Provide the [x, y] coordinate of the cell's center where the given text is located.  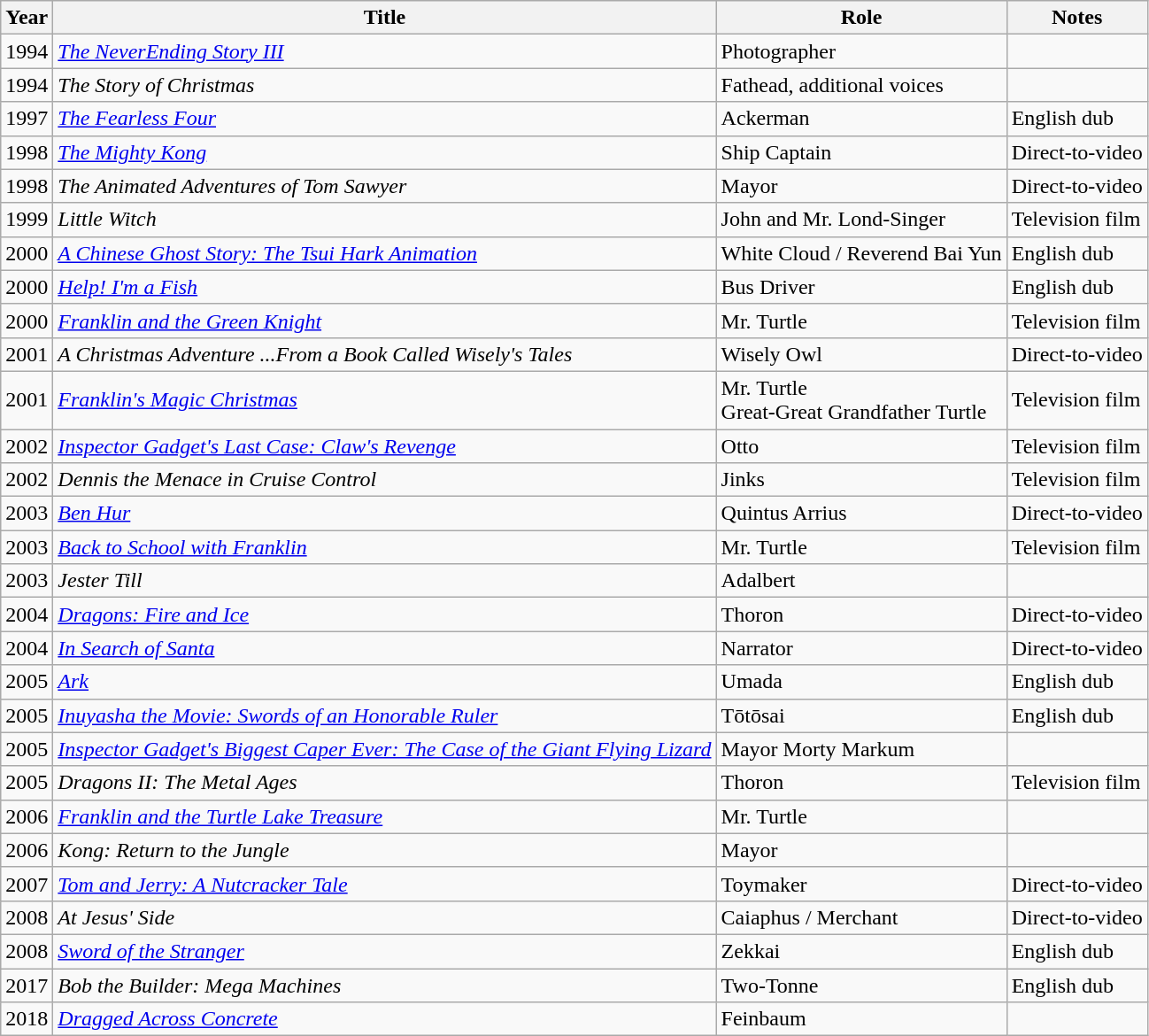
Adalbert [861, 581]
Bus Driver [861, 287]
Franklin and the Green Knight [384, 321]
Jester Till [384, 581]
Back to School with Franklin [384, 547]
Inspector Gadget's Biggest Caper Ever: The Case of the Giant Flying Lizard [384, 749]
Wisely Owl [861, 354]
In Search of Santa [384, 648]
At Jesus' Side [384, 917]
Mayor Morty Markum [861, 749]
Bob the Builder: Mega Machines [384, 986]
1999 [27, 220]
Narrator [861, 648]
2007 [27, 884]
Dragons: Fire and Ice [384, 615]
The Mighty Kong [384, 152]
Photographer [861, 51]
1997 [27, 119]
Otto [861, 445]
Umada [861, 682]
Tōtōsai [861, 715]
The Story of Christmas [384, 85]
Kong: Return to the Jungle [384, 850]
Little Witch [384, 220]
Dennis the Menace in Cruise Control [384, 480]
Notes [1076, 18]
Quintus Arrius [861, 514]
A Christmas Adventure ...From a Book Called Wisely's Tales [384, 354]
2017 [27, 986]
Ark [384, 682]
Sword of the Stranger [384, 951]
2018 [27, 1019]
The NeverEnding Story III [384, 51]
Year [27, 18]
Role [861, 18]
John and Mr. Lond-Singer [861, 220]
A Chinese Ghost Story: The Tsui Hark Animation [384, 253]
Ackerman [861, 119]
Two-Tonne [861, 986]
Caiaphus / Merchant [861, 917]
The Animated Adventures of Tom Sawyer [384, 186]
Mr. TurtleGreat-Great Grandfather Turtle [861, 400]
Inspector Gadget's Last Case: Claw's Revenge [384, 445]
Jinks [861, 480]
Zekkai [861, 951]
Franklin's Magic Christmas [384, 400]
Dragged Across Concrete [384, 1019]
Title [384, 18]
Tom and Jerry: A Nutcracker Tale [384, 884]
White Cloud / Reverend Bai Yun [861, 253]
Inuyasha the Movie: Swords of an Honorable Ruler [384, 715]
Ben Hur [384, 514]
Fathead, additional voices [861, 85]
Toymaker [861, 884]
Feinbaum [861, 1019]
Ship Captain [861, 152]
Franklin and the Turtle Lake Treasure [384, 816]
The Fearless Four [384, 119]
Dragons II: The Metal Ages [384, 783]
Help! I'm a Fish [384, 287]
